Scan for the cell matching the given text and deliver its (X, Y) coordinate at center. 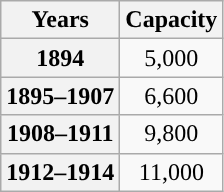
1912–1914 (60, 172)
9,800 (172, 134)
6,600 (172, 96)
Years (60, 20)
5,000 (172, 58)
11,000 (172, 172)
1894 (60, 58)
1908–1911 (60, 134)
1895–1907 (60, 96)
Capacity (172, 20)
